Return [x, y] of the center of cell containing provided text 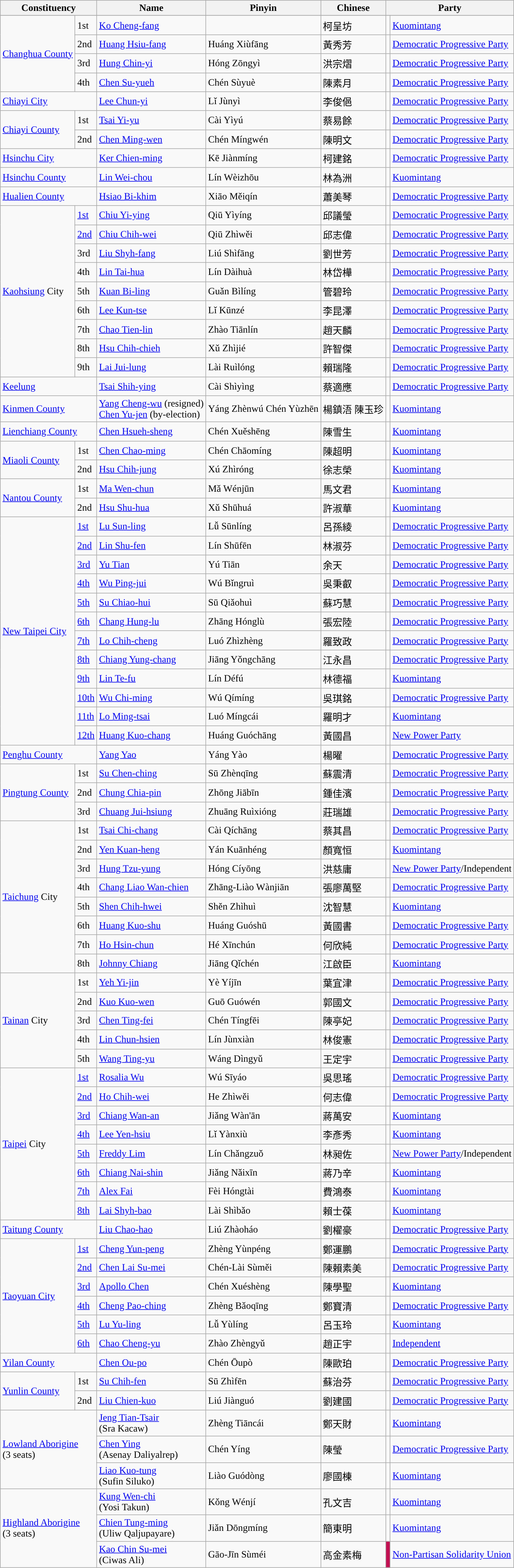
邱志偉 [353, 234]
Yen Kuan-heng [152, 849]
Lài Ruìlóng [263, 367]
蘇治芬 [353, 1381]
Tsai Chi-chang [152, 830]
Liú Zhàoháo [263, 1230]
馬文君 [353, 488]
Chiang Yung-chang [152, 660]
Zhào Zhèngyǔ [263, 1344]
Yilan County [48, 1362]
羅致政 [353, 640]
Apollo Chen [152, 1286]
Chang Hung-lu [152, 622]
Xiāo Měiqín [263, 196]
Lín Chǎngzuǒ [263, 1154]
Wu Ping-jui [152, 584]
劉世芳 [353, 254]
Wáng Dìngyǔ [263, 1059]
Wú Bǐngruì [263, 584]
Chiang Wan-an [152, 1115]
Chen Chao-ming [152, 451]
Chinese [353, 8]
許智傑 [353, 348]
Lowland Aborigine(3 seats) [48, 1449]
Hsu Chih-jung [152, 469]
林為洲 [353, 177]
Name [152, 8]
Cài Qíchāng [263, 830]
Taitung County [48, 1230]
楊鎮浯 陳玉珍 [353, 409]
Ho Hsin-chun [152, 945]
Yú Tiān [263, 564]
He Zhìwěi [263, 1096]
Lee Yen-hsiu [152, 1134]
Shĕn Zhìhuì [263, 907]
Chien Tung-ming(Uliw Qaljupayare) [152, 1528]
Jiāng Qǐchén [263, 963]
Chén Sùyuè [263, 82]
蔣乃辛 [353, 1172]
Kao Chin Su-mei(Ciwas Ali) [152, 1554]
Tsai Shih-ying [152, 386]
Ho Chih-wei [152, 1096]
吳秉叡 [353, 584]
Chiu Chih-wei [152, 234]
Taipei City [38, 1144]
賴瑞隆 [353, 367]
Hung Tzu-yung [152, 869]
Guǎn Bìlíng [263, 291]
Penghu County [48, 754]
10th [86, 698]
Alex Fai [152, 1192]
Kaohsiung City [38, 291]
蔡適應 [353, 386]
Sū Zhìfēn [263, 1381]
Tsai Yi-yu [152, 120]
Lu Yu-ling [152, 1324]
蘇巧慧 [353, 602]
Chén Xuéshèng [263, 1286]
Keelung [48, 386]
Cài Shìyìng [263, 386]
林岱樺 [353, 272]
張廖萬堅 [353, 887]
Lee Kun-tse [152, 310]
Huáng Guóshū [263, 925]
Chén-Lài Sùměi [263, 1268]
Non-Partisan Solidarity Union [452, 1554]
Lo Chih-cheng [152, 640]
Lienchiang County [48, 431]
Lo Ming-tsai [152, 716]
Zhāng Hónglù [263, 622]
Zhāng-Liào Wànjiān [263, 887]
孔文吉 [353, 1502]
陳瑩 [353, 1449]
Liào Guódòng [263, 1475]
Jiāng Yǒngchāng [263, 660]
柯呈坊 [353, 25]
林昶佐 [353, 1154]
Lín Jùnxiàn [263, 1039]
Party [450, 8]
Hóng Cíyōng [263, 869]
Pingtung County [38, 792]
Jiǎn Dōngmíng [263, 1528]
鄭天財 [353, 1423]
Gāo-Jīn Sùméi [263, 1554]
Cheng Yun-peng [152, 1248]
Hóng Zōngyì [263, 63]
Yán Kuānhéng [263, 849]
Chung Chia-pin [152, 792]
Liu Chao-hao [152, 1230]
Kuo Kuo-wen [152, 1001]
Ker Chien-ming [152, 158]
Tainan City [38, 1021]
蕭美琴 [353, 196]
Cài Yìyú [263, 120]
Mǎ Wénjūn [263, 488]
簡東明 [353, 1528]
Liú Jiànguó [263, 1400]
蔡易餘 [353, 120]
Zhōng Jiābīn [263, 792]
Kinmen County [48, 409]
Huang Kuo-shu [152, 925]
Huáng Xiùfāng [263, 44]
Miaoli County [38, 460]
Qiū Zhìwěi [263, 234]
洪慈庸 [353, 869]
王定宇 [353, 1059]
Ma Wen-chun [152, 488]
Chiayi County [38, 130]
Nantou County [38, 498]
Wu Chi-ming [152, 698]
Chén Míngwén [263, 139]
Luó Míngcái [263, 716]
鍾佳濱 [353, 792]
羅明才 [353, 716]
Jeng Tian-Tsair(Sra Kacaw) [152, 1423]
陳雪生 [353, 431]
Hsinchu County [48, 177]
Fèi Hóngtài [263, 1192]
Jiǎng Nǎixīn [263, 1172]
Lǐ Yànxiù [263, 1134]
Jiǎng Wàn'ān [263, 1115]
Chén Xuěshēng [263, 431]
廖國棟 [353, 1475]
賴士葆 [353, 1210]
Chén Tíngfēi [263, 1021]
Liao Kuo-tung(Sufin Siluko) [152, 1475]
趙正宇 [353, 1344]
江啟臣 [353, 963]
Chiang Nai-shin [152, 1172]
Yè Yíjīn [263, 983]
Lin Shu-fen [152, 546]
Chiayi City [48, 101]
Lai Shyh-bao [152, 1210]
Lu Sun-ling [152, 526]
黃國昌 [353, 736]
陳學聖 [353, 1286]
Lín Dàihuà [263, 272]
Su Chiao-hui [152, 602]
蔡其昌 [353, 830]
Chiu Yi-ying [152, 215]
Lǐ Kūnzé [263, 310]
Changhua County [38, 54]
陳明文 [353, 139]
鄭運鵬 [353, 1248]
Chen Hsueh-sheng [152, 431]
Xú Zhìróng [263, 469]
Johnny Chiang [152, 963]
Lín Wèizhōu [263, 177]
蔣萬安 [353, 1115]
余天 [353, 564]
Wú Qímíng [263, 698]
Chao Tien-lin [152, 329]
Lín Shūfēn [263, 546]
Yáng Yào [263, 754]
Chén Yíng [263, 1449]
Lin Te-fu [152, 678]
Hung Chin-yi [152, 63]
Liú Shìfāng [263, 254]
洪宗熠 [353, 63]
Yáng Zhènwú Chén Yùzhēn [263, 409]
李俊俋 [353, 101]
Kuan Bi-ling [152, 291]
趙天麟 [353, 329]
林淑芬 [353, 546]
Zhèng Tiāncái [263, 1423]
Lin Wei-chou [152, 177]
呂孫綾 [353, 526]
Zhèng Yùnpéng [263, 1248]
鄭寶清 [353, 1306]
Cheng Pao-ching [152, 1306]
陳歐珀 [353, 1362]
Lài Shìbǎo [263, 1210]
Independent [452, 1344]
Liu Chien-kuo [152, 1400]
Rosalia Wu [152, 1077]
11th [86, 716]
Su Chih-fen [152, 1381]
Yu Tian [152, 564]
Chen Ming-wen [152, 139]
Yang Yao [152, 754]
邱議瑩 [353, 215]
Hé Xīnchún [263, 945]
Chuang Jui-hsiung [152, 811]
Sū Zhènqīng [263, 774]
Zhuāng Ruìxióng [263, 811]
Lee Chun-yi [152, 101]
Highland Aborigine(3 seats) [48, 1528]
Su Chen-ching [152, 774]
陳亭妃 [353, 1021]
Lín Défú [263, 678]
黃國書 [353, 925]
劉建國 [353, 1400]
New Power Party [452, 736]
Yeh Yi-jin [152, 983]
李彥秀 [353, 1134]
Zhèng Bǎoqīng [263, 1306]
Yunlin County [38, 1391]
Chen Ying(Asenay Daliyalrep) [152, 1449]
Qiū Yìyíng [263, 215]
吳琪銘 [353, 698]
呂玉玲 [353, 1324]
Lin Tai-hua [152, 272]
Chen Ting-fei [152, 1021]
Taichung City [38, 897]
Chao Cheng-yu [152, 1344]
Hsinchu City [48, 158]
高金素梅 [353, 1554]
蘇震清 [353, 774]
Luó Zhìzhèng [263, 640]
何欣純 [353, 945]
Huang Hsiu-fang [152, 44]
Huáng Guóchāng [263, 736]
Guō Guówén [263, 1001]
劉櫂豪 [353, 1230]
Zhào Tiānlín [263, 329]
Constituency [48, 8]
黃秀芳 [353, 44]
Wú Sīyáo [263, 1077]
Chen Ou-po [152, 1362]
Kē Jiànmíng [263, 158]
Hsu Chih-chieh [152, 348]
陳超明 [353, 451]
陳素月 [353, 82]
張宏陸 [353, 622]
Sū Qiǎohuì [263, 602]
葉宜津 [353, 983]
莊瑞雄 [353, 811]
Kung Wen-chi(Yosi Takun) [152, 1502]
管碧玲 [353, 291]
Chén Chāomíng [263, 451]
Freddy Lim [152, 1154]
Lǚ Yùlíng [263, 1324]
Hsu Shu-hua [152, 507]
李昆澤 [353, 310]
Huang Kuo-chang [152, 736]
Hsiao Bi-khim [152, 196]
楊曜 [353, 754]
Chen Su-yueh [152, 82]
Ko Cheng-fang [152, 25]
柯建銘 [353, 158]
Yang Cheng-wu (resigned)Chen Yu-jen (by-election) [152, 409]
Xǔ Zhìjié [263, 348]
沈智慧 [353, 907]
Wang Ting-yu [152, 1059]
費鴻泰 [353, 1192]
Kǒng Wénjí [263, 1502]
許淑華 [353, 507]
Shen Chih-hwei [152, 907]
Liu Shyh-fang [152, 254]
林俊憲 [353, 1039]
Taoyuan City [38, 1296]
Lǚ Sūnlíng [263, 526]
陳賴素美 [353, 1268]
New Taipei City [38, 631]
Hualien County [48, 196]
Chen Lai Su-mei [152, 1268]
何志偉 [353, 1096]
Lin Chun-hsien [152, 1039]
徐志榮 [353, 469]
Chang Liao Wan-chien [152, 887]
吳思瑤 [353, 1077]
林德福 [353, 678]
郭國文 [353, 1001]
Lai Jui-lung [152, 367]
12th [86, 736]
顏寬恒 [353, 849]
Lǐ Jùnyì [263, 101]
Pinyin [263, 8]
Chén Ōupò [263, 1362]
江永昌 [353, 660]
Xǔ Shūhuá [263, 507]
